Scan for the cell matching the given text and deliver its (x, y) coordinate at center. 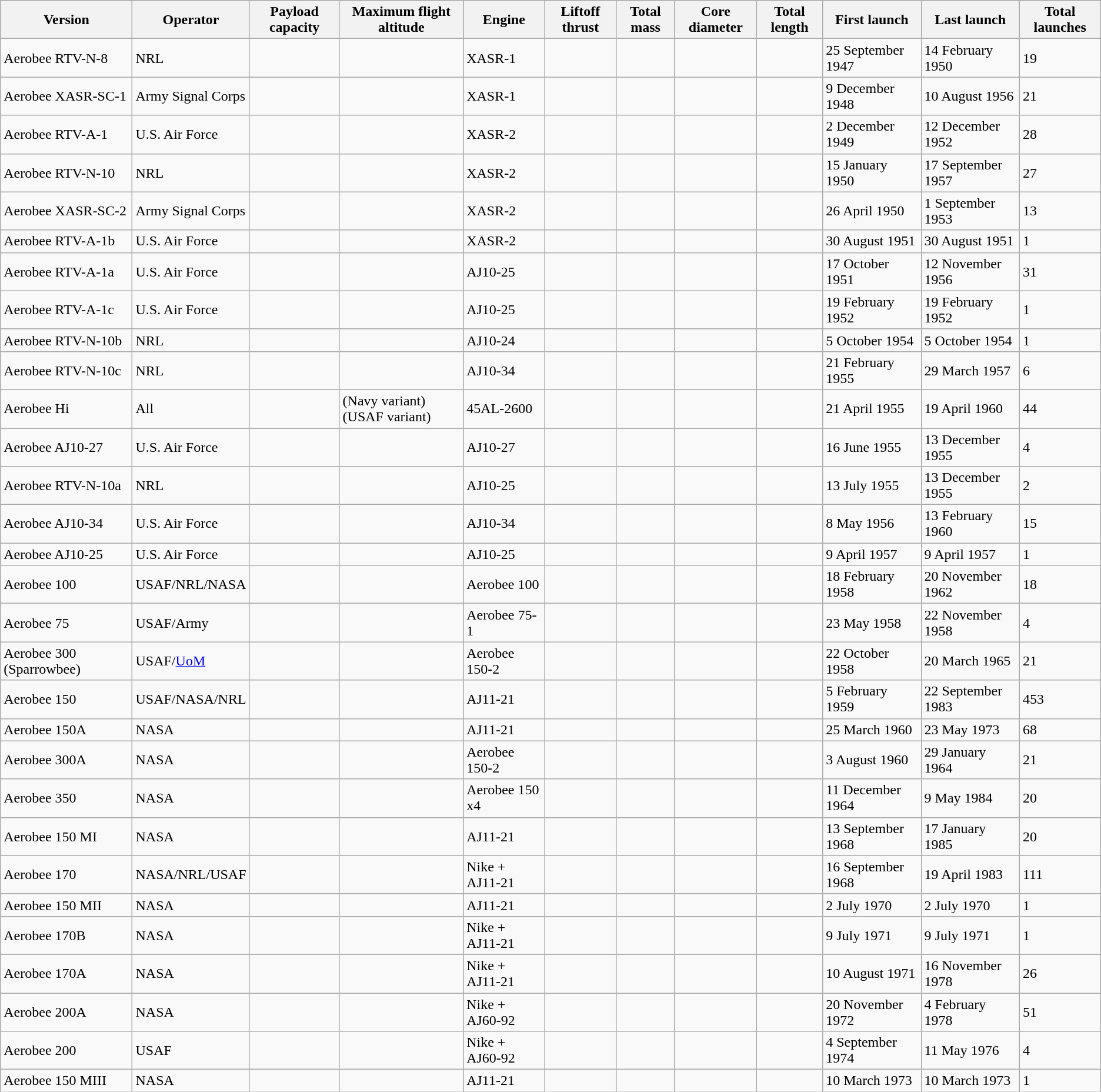
Maximum flight altitude (401, 20)
NASA/NRL/USAF (191, 874)
5 February 1959 (872, 699)
Aerobee AJ10-25 (66, 554)
15 January 1950 (872, 173)
31 (1060, 272)
Total mass (646, 20)
Aerobee RTV-N-10b (66, 340)
44 (1060, 408)
Aerobee RTV-A-1b (66, 241)
Aerobee AJ10-34 (66, 524)
Aerobee 150 (66, 699)
Aerobee RTV-N-8 (66, 58)
22 November 1958 (970, 622)
USAF/Army (191, 622)
17 September 1957 (970, 173)
18 (1060, 585)
Aerobee RTV-N-10a (66, 486)
Core diameter (715, 20)
12 December 1952 (970, 134)
Last launch (970, 20)
1 September 1953 (970, 211)
19 (1060, 58)
25 March 1960 (872, 730)
(Navy variant) (USAF variant) (401, 408)
Aerobee 300A (66, 760)
29 January 1964 (970, 760)
13 (1060, 211)
20 March 1965 (970, 661)
Total launches (1060, 20)
Aerobee 75 (66, 622)
Aerobee AJ10-27 (66, 447)
45AL-2600 (504, 408)
All (191, 408)
4 September 1974 (872, 1051)
USAF/UoM (191, 661)
Version (66, 20)
13 September 1968 (872, 837)
20 November 1972 (872, 1012)
68 (1060, 730)
Aerobee 170B (66, 935)
Aerobee 200A (66, 1012)
9 May 1984 (970, 798)
25 September 1947 (872, 58)
29 March 1957 (970, 371)
13 February 1960 (970, 524)
Aerobee 150 x4 (504, 798)
Aerobee 150 MI (66, 837)
22 September 1983 (970, 699)
23 May 1958 (872, 622)
Aerobee 150 MIII (66, 1081)
19 April 1983 (970, 874)
Aerobee RTV-N-10c (66, 371)
13 July 1955 (872, 486)
Engine (504, 20)
Aerobee RTV-N-10 (66, 173)
26 April 1950 (872, 211)
Aerobee 75-1 (504, 622)
Total length (789, 20)
17 January 1985 (970, 837)
AJ10-24 (504, 340)
20 November 1962 (970, 585)
AJ10-27 (504, 447)
Operator (191, 20)
17 October 1951 (872, 272)
Payload capacity (294, 20)
Liftoff thrust (580, 20)
27 (1060, 173)
6 (1060, 371)
15 (1060, 524)
28 (1060, 134)
2 (1060, 486)
USAF (191, 1051)
10 August 1971 (872, 973)
Aerobee RTV-A-1 (66, 134)
16 June 1955 (872, 447)
Aerobee XASR-SC-1 (66, 96)
19 April 1960 (970, 408)
21 February 1955 (872, 371)
Aerobee XASR-SC-2 (66, 211)
8 May 1956 (872, 524)
USAF/NASA/NRL (191, 699)
4 February 1978 (970, 1012)
Aerobee 150 MII (66, 905)
First launch (872, 20)
Aerobee RTV-A-1a (66, 272)
14 February 1950 (970, 58)
26 (1060, 973)
12 November 1956 (970, 272)
11 May 1976 (970, 1051)
Aerobee 300 (Sparrowbee) (66, 661)
Aerobee 350 (66, 798)
16 September 1968 (872, 874)
51 (1060, 1012)
Aerobee 170A (66, 973)
2 December 1949 (872, 134)
453 (1060, 699)
21 April 1955 (872, 408)
9 December 1948 (872, 96)
18 February 1958 (872, 585)
10 August 1956 (970, 96)
3 August 1960 (872, 760)
Aerobee 150A (66, 730)
Aerobee 170 (66, 874)
Aerobee RTV-A-1c (66, 309)
16 November 1978 (970, 973)
23 May 1973 (970, 730)
22 October 1958 (872, 661)
Aerobee 200 (66, 1051)
Aerobee Hi (66, 408)
USAF/NRL/NASA (191, 585)
11 December 1964 (872, 798)
111 (1060, 874)
